For the text-containing cell, return its midpoint in (X, Y) coordinate format. 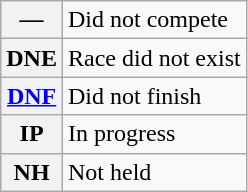
DNF (32, 96)
Did not compete (154, 20)
In progress (154, 134)
— (32, 20)
Not held (154, 172)
DNE (32, 58)
NH (32, 172)
Did not finish (154, 96)
IP (32, 134)
Race did not exist (154, 58)
